For the text-containing cell, return its midpoint in [X, Y] coordinate format. 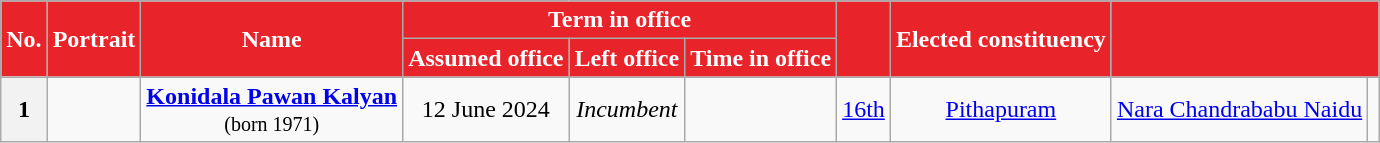
Pithapuram [1000, 110]
1 [24, 110]
Assumed office [486, 58]
Elected constituency [1000, 39]
Term in office [620, 20]
Left office [627, 58]
Nara Chandrababu Naidu [1239, 110]
Time in office [761, 58]
Portrait [94, 39]
Incumbent [627, 110]
Konidala Pawan Kalyan(born 1971) [272, 110]
12 June 2024 [486, 110]
No. [24, 39]
16th [864, 110]
Name [272, 39]
